Locate the cell with the specified text and output its [x, y] center coordinate. 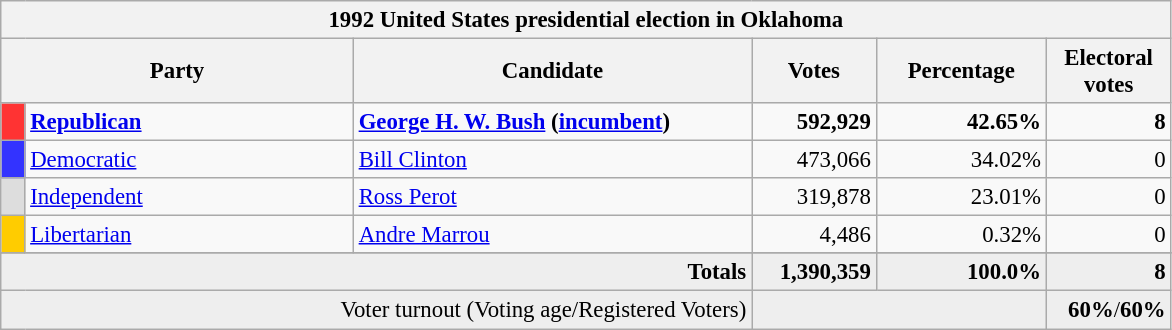
Votes [814, 72]
1,390,359 [814, 273]
23.01% [961, 197]
Democratic [189, 160]
Bill Clinton [552, 160]
4,486 [814, 235]
Electoral votes [1108, 72]
42.65% [961, 122]
Totals [376, 273]
Republican [189, 122]
1992 United States presidential election in Oklahoma [586, 20]
Percentage [961, 72]
34.02% [961, 160]
0.32% [961, 235]
George H. W. Bush (incumbent) [552, 122]
Libertarian [189, 235]
Ross Perot [552, 197]
592,929 [814, 122]
Party [178, 72]
Voter turnout (Voting age/Registered Voters) [376, 310]
100.0% [961, 273]
319,878 [814, 197]
473,066 [814, 160]
Andre Marrou [552, 235]
60%/60% [1108, 310]
Independent [189, 197]
Candidate [552, 72]
